Return the [X, Y] coordinate for the center point of the cell that contains the specified text.  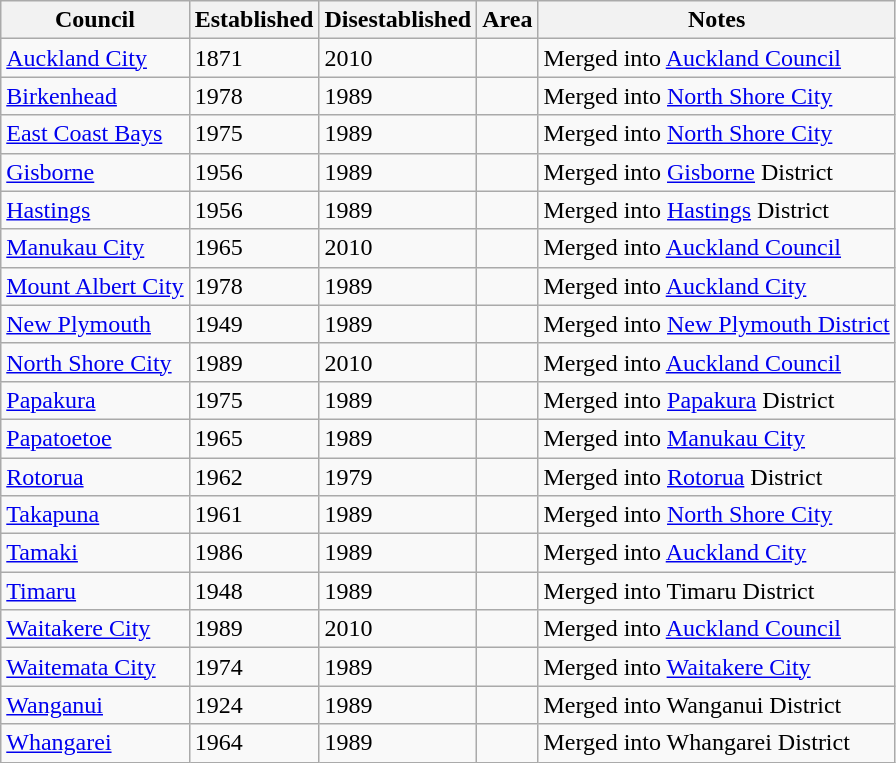
Birkenhead [95, 96]
Merged into Rotorua District [716, 477]
Merged into Timaru District [716, 591]
Papatoetoe [95, 438]
Disestablished [398, 20]
New Plymouth [95, 324]
Hastings [95, 210]
Whangarei [95, 743]
East Coast Bays [95, 134]
Gisborne [95, 172]
1949 [254, 324]
Takapuna [95, 515]
Rotorua [95, 477]
Timaru [95, 591]
1986 [254, 553]
1924 [254, 705]
Established [254, 20]
Merged into Manukau City [716, 438]
1964 [254, 743]
Mount Albert City [95, 286]
North Shore City [95, 362]
Merged into Hastings District [716, 210]
1871 [254, 58]
1974 [254, 667]
1961 [254, 515]
Merged into New Plymouth District [716, 324]
Council [95, 20]
Merged into Wanganui District [716, 705]
Notes [716, 20]
1948 [254, 591]
Merged into Waitakere City [716, 667]
Auckland City [95, 58]
1962 [254, 477]
Waitakere City [95, 629]
Merged into Whangarei District [716, 743]
Wanganui [95, 705]
1979 [398, 477]
Merged into Gisborne District [716, 172]
Merged into Papakura District [716, 400]
Tamaki [95, 553]
Area [508, 20]
Waitemata City [95, 667]
Papakura [95, 400]
Manukau City [95, 248]
